Extract the [X, Y] coordinate from the center of the cell holding the provided text.  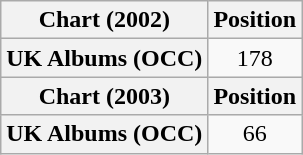
Chart (2002) [104, 20]
66 [255, 134]
Chart (2003) [104, 96]
178 [255, 58]
